Output the (x, y) coordinate of the center of the cell containing the given text.  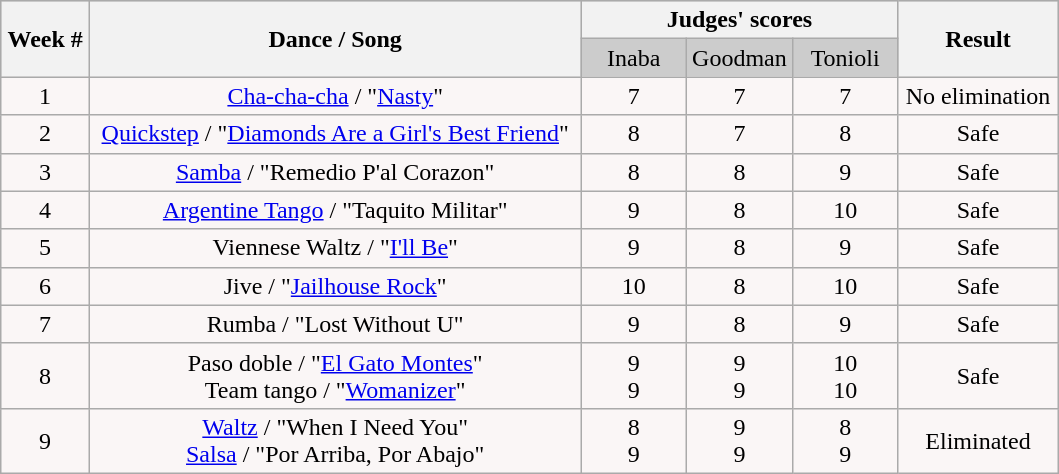
Dance / Song (334, 39)
6 (46, 286)
2 (46, 134)
Paso doble / "El Gato Montes"Team tango / "Womanizer" (334, 376)
Jive / "Jailhouse Rock" (334, 286)
Rumba / "Lost Without U" (334, 324)
Viennese Waltz / "I'll Be" (334, 248)
Goodman (740, 58)
Cha-cha-cha / "Nasty" (334, 96)
Result (978, 39)
Quickstep / "Diamonds Are a Girl's Best Friend" (334, 134)
Tonioli (845, 58)
Argentine Tango / "Taquito Militar" (334, 210)
Samba / "Remedio P'al Corazon" (334, 172)
1 (46, 96)
Inaba (634, 58)
Judges' scores (740, 20)
3 (46, 172)
Waltz / "When I Need You"Salsa / "Por Arriba, Por Abajo" (334, 440)
1010 (845, 376)
Week # (46, 39)
5 (46, 248)
4 (46, 210)
Eliminated (978, 440)
No elimination (978, 96)
